For the text-containing cell, return its midpoint in [x, y] coordinate format. 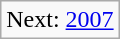
Next: 2007 [60, 20]
